Capture the cell that displays the provided text and extract its [x, y] central coordinate. 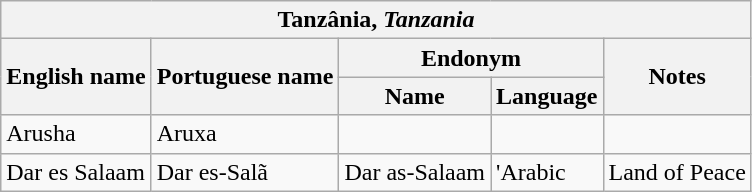
'Arabic [547, 172]
Notes [677, 77]
Portuguese name [245, 77]
Language [547, 96]
Land of Peace [677, 172]
Dar es-Salã [245, 172]
Endonym [471, 58]
Name [415, 96]
Tanzânia, Tanzania [376, 20]
Arusha [76, 134]
English name [76, 77]
Aruxa [245, 134]
Dar as-Salaam [415, 172]
Dar es Salaam [76, 172]
